Find where the given text appears and provide that cell's center as (X, Y) coordinate. 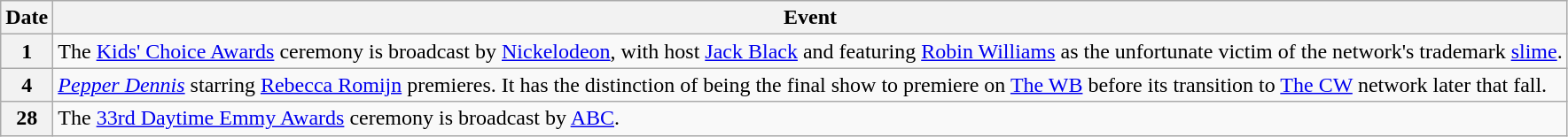
1 (27, 51)
The 33rd Daytime Emmy Awards ceremony is broadcast by ABC. (810, 118)
Event (810, 18)
Date (27, 18)
28 (27, 118)
4 (27, 85)
